Detect which cell encompasses the target text, then output its [x, y] center coordinate. 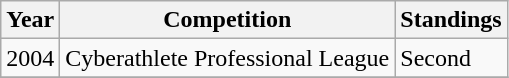
Cyberathlete Professional League [228, 58]
Year [30, 20]
Competition [228, 20]
2004 [30, 58]
Second [451, 58]
Standings [451, 20]
